Pinpoint the cell where the given text exists, returning its (x, y) midpoint coordinate. 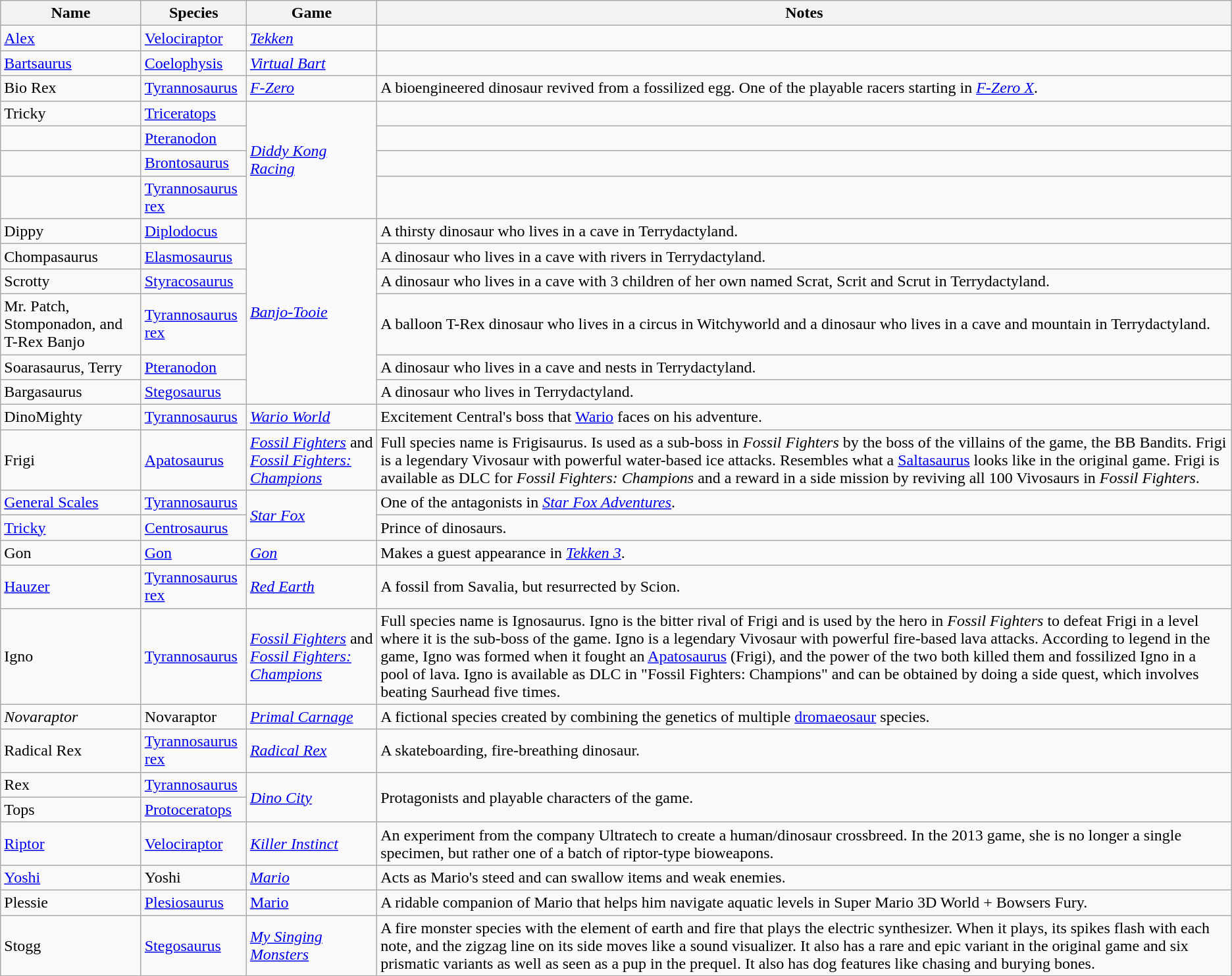
Plessie (71, 902)
Plesiosaurus (193, 902)
Tekken (311, 38)
Protoceratops (193, 809)
Soarasaurus, Terry (71, 367)
My Singing Monsters (311, 945)
Makes a guest appearance in Tekken 3. (804, 553)
Name (71, 13)
Acts as Mario's steed and can swallow items and weak enemies. (804, 877)
Bargasaurus (71, 392)
Excitement Central's boss that Wario faces on his adventure. (804, 417)
A bioengineered dinosaur revived from a fossilized egg. One of the playable racers starting in F-Zero X. (804, 88)
A dinosaur who lives in a cave with rivers in Terrydactyland. (804, 256)
Alex (71, 38)
Igno (71, 656)
Mr. Patch, Stomponadon, and T-Rex Banjo (71, 324)
Diplodocus (193, 231)
Killer Instinct (311, 844)
Red Earth (311, 587)
Star Fox (311, 515)
Notes (804, 13)
A balloon T-Rex dinosaur who lives in a circus in Witchyworld and a dinosaur who lives in a cave and mountain in Terrydactyland. (804, 324)
Brontosaurus (193, 163)
Game (311, 13)
Banjo-Tooie (311, 311)
One of the antagonists in Star Fox Adventures. (804, 503)
Species (193, 13)
Prince of dinosaurs. (804, 528)
Bartsaurus (71, 63)
A fossil from Savalia, but resurrected by Scion. (804, 587)
DinoMighty (71, 417)
Stogg (71, 945)
Protagonists and playable characters of the game. (804, 797)
General Scales (71, 503)
A dinosaur who lives in a cave and nests in Terrydactyland. (804, 367)
Diddy Kong Racing (311, 159)
Styracosaurus (193, 281)
Hauzer (71, 587)
A dinosaur who lives in a cave with 3 children of her own named Scrat, Scrit and Scrut in Terrydactyland. (804, 281)
Dippy (71, 231)
Frigi (71, 460)
Chompasaurus (71, 256)
Tops (71, 809)
A dinosaur who lives in Terrydactyland. (804, 392)
Virtual Bart (311, 63)
Riptor (71, 844)
Wario World (311, 417)
Centrosaurus (193, 528)
Elasmosaurus (193, 256)
Triceratops (193, 113)
Primal Carnage (311, 717)
Dino City (311, 797)
Apatosaurus (193, 460)
F-Zero (311, 88)
A ridable companion of Mario that helps him navigate aquatic levels in Super Mario 3D World + Bowsers Fury. (804, 902)
A fictional species created by combining the genetics of multiple dromaeosaur species. (804, 717)
Rex (71, 784)
Bio Rex (71, 88)
Coelophysis (193, 63)
A skateboarding, fire-breathing dinosaur. (804, 750)
A thirsty dinosaur who lives in a cave in Terrydactyland. (804, 231)
Scrotty (71, 281)
